Identify which cell holds the provided text, then report its [x, y] central coordinate. 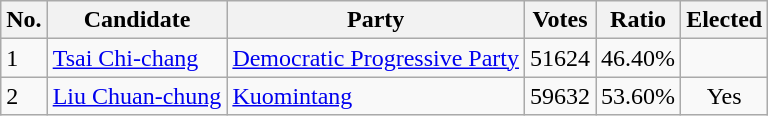
No. [24, 20]
Kuomintang [376, 96]
53.60% [638, 96]
Yes [724, 96]
51624 [560, 58]
Liu Chuan-chung [137, 96]
1 [24, 58]
Tsai Chi-chang [137, 58]
59632 [560, 96]
46.40% [638, 58]
2 [24, 96]
Party [376, 20]
Elected [724, 20]
Ratio [638, 20]
Votes [560, 20]
Candidate [137, 20]
Democratic Progressive Party [376, 58]
